Scan for the cell matching the given text and deliver its (x, y) coordinate at center. 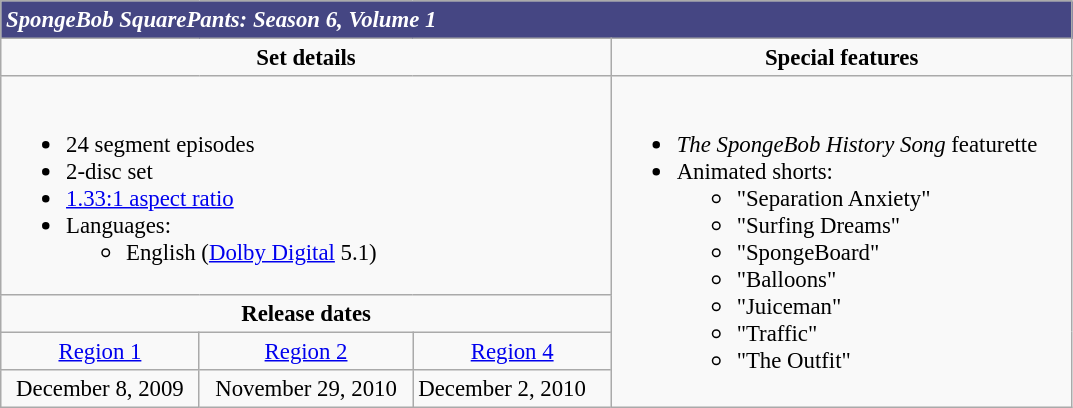
Region 1 (100, 351)
December 2, 2010 (512, 388)
Region 2 (306, 351)
SpongeBob SquarePants: Season 6, Volume 1 (536, 20)
Set details (306, 58)
November 29, 2010 (306, 388)
Special features (842, 58)
The SpongeBob History Song featuretteAnimated shorts:"Separation Anxiety""Surfing Dreams""SpongeBoard""Balloons""Juiceman""Traffic""The Outfit" (842, 242)
Release dates (306, 313)
December 8, 2009 (100, 388)
24 segment episodes2-disc set1.33:1 aspect ratioLanguages:English (Dolby Digital 5.1) (306, 185)
Region 4 (512, 351)
